Locate the cell with the specified text and output its [x, y] center coordinate. 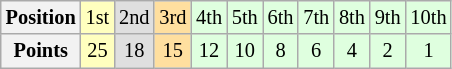
2nd [134, 17]
8 [281, 51]
9th [388, 17]
5th [245, 17]
6th [281, 17]
4th [209, 17]
3rd [172, 17]
8th [352, 17]
7th [316, 17]
25 [98, 51]
1 [429, 51]
Position [41, 17]
1st [98, 17]
18 [134, 51]
12 [209, 51]
2 [388, 51]
15 [172, 51]
4 [352, 51]
10 [245, 51]
6 [316, 51]
Points [41, 51]
10th [429, 17]
